Output the (x, y) coordinate of the center of the cell containing the given text.  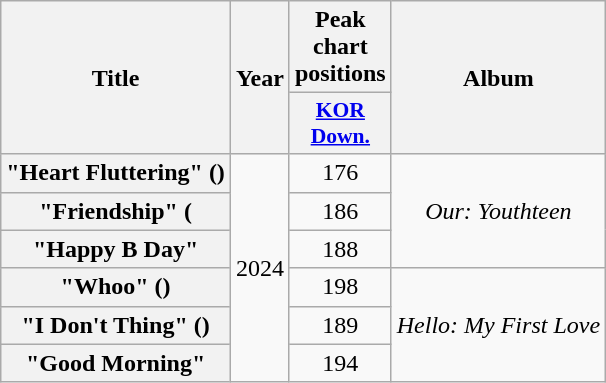
KORDown. (340, 124)
"Happy B Day" (116, 249)
Our: Youthteen (498, 211)
176 (340, 173)
189 (340, 325)
"Good Morning" (116, 363)
2024 (260, 268)
194 (340, 363)
Title (116, 78)
188 (340, 249)
Hello: My First Love (498, 325)
186 (340, 211)
198 (340, 287)
"I Don't Thing" () (116, 325)
"Whoo" () (116, 287)
Year (260, 78)
Album (498, 78)
"Friendship" ( (116, 211)
"Heart Fluttering" () (116, 173)
Peak chart positions (340, 47)
